Identify which cell holds the provided text, then report its (x, y) central coordinate. 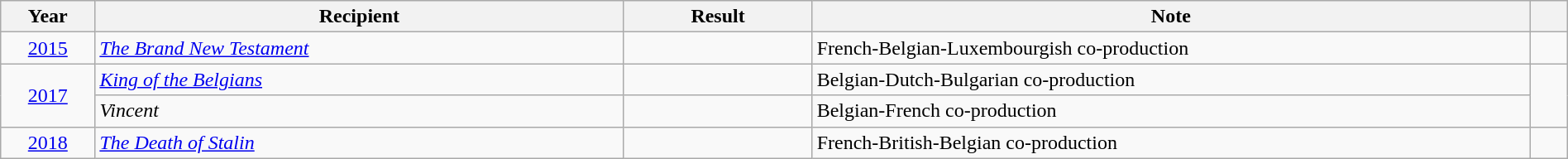
Result (718, 17)
Belgian-French co-production (1171, 111)
The Brand New Testament (359, 48)
The Death of Stalin (359, 142)
French-Belgian-Luxembourgish co-production (1171, 48)
Vincent (359, 111)
Belgian-Dutch-Bulgarian co-production (1171, 79)
2015 (48, 48)
Recipient (359, 17)
King of the Belgians (359, 79)
Note (1171, 17)
2017 (48, 95)
2018 (48, 142)
French-British-Belgian co-production (1171, 142)
Year (48, 17)
